Capture the cell that displays the provided text and extract its (X, Y) central coordinate. 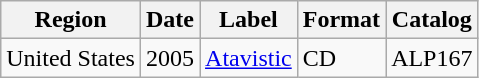
Format (341, 20)
ALP167 (432, 58)
Label (249, 20)
Catalog (432, 20)
CD (341, 58)
Date (170, 20)
Atavistic (249, 58)
2005 (170, 58)
Region (71, 20)
United States (71, 58)
